Locate the cell with the specified text and output its (X, Y) center coordinate. 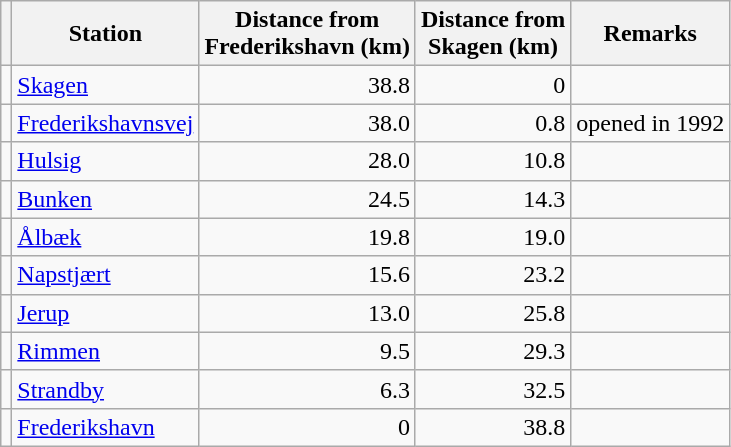
38.0 (308, 123)
Skagen (106, 85)
13.0 (308, 313)
Strandby (106, 389)
Napstjært (106, 275)
Ålbæk (106, 237)
10.8 (492, 161)
Bunken (106, 199)
15.6 (308, 275)
Jerup (106, 313)
29.3 (492, 351)
25.8 (492, 313)
Remarks (650, 34)
23.2 (492, 275)
19.0 (492, 237)
Hulsig (106, 161)
Rimmen (106, 351)
6.3 (308, 389)
Frederikshavn (106, 427)
Station (106, 34)
Distance fromFrederikshavn (km) (308, 34)
32.5 (492, 389)
14.3 (492, 199)
Frederikshavnsvej (106, 123)
19.8 (308, 237)
0.8 (492, 123)
Distance fromSkagen (km) (492, 34)
9.5 (308, 351)
28.0 (308, 161)
opened in 1992 (650, 123)
24.5 (308, 199)
